Search for the cell housing the specified text and yield its [x, y] center coordinate. 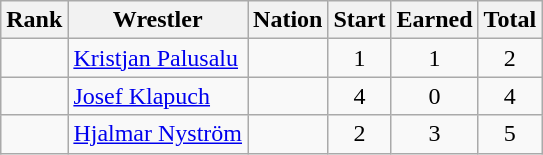
Total [510, 20]
Kristjan Palusalu [158, 58]
Rank [34, 20]
5 [510, 134]
Hjalmar Nyström [158, 134]
Wrestler [158, 20]
Nation [288, 20]
Start [360, 20]
3 [434, 134]
Josef Klapuch [158, 96]
0 [434, 96]
Earned [434, 20]
